Determine the [x, y] coordinate at the center of the cell enclosing the given text.  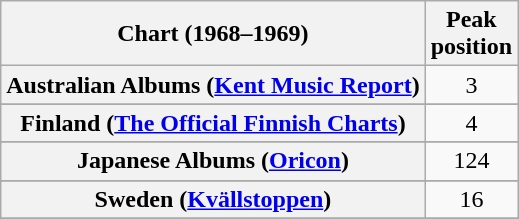
Japanese Albums (Oricon) [213, 161]
16 [471, 199]
3 [471, 85]
Sweden (Kvällstoppen) [213, 199]
Finland (The Official Finnish Charts) [213, 123]
Australian Albums (Kent Music Report) [213, 85]
Peakposition [471, 34]
124 [471, 161]
Chart (1968–1969) [213, 34]
4 [471, 123]
